From the cell containing the given text, extract its center point as [X, Y] coordinate. 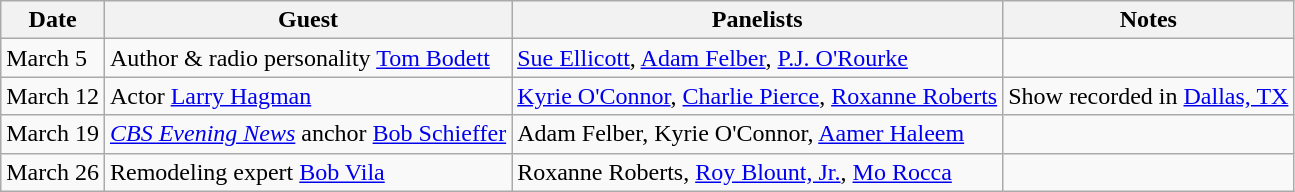
Notes [1148, 20]
Actor Larry Hagman [308, 96]
March 19 [53, 134]
Date [53, 20]
Roxanne Roberts, Roy Blount, Jr., Mo Rocca [758, 172]
Show recorded in Dallas, TX [1148, 96]
March 12 [53, 96]
March 26 [53, 172]
Kyrie O'Connor, Charlie Pierce, Roxanne Roberts [758, 96]
Guest [308, 20]
March 5 [53, 58]
Author & radio personality Tom Bodett [308, 58]
Panelists [758, 20]
Remodeling expert Bob Vila [308, 172]
CBS Evening News anchor Bob Schieffer [308, 134]
Adam Felber, Kyrie O'Connor, Aamer Haleem [758, 134]
Sue Ellicott, Adam Felber, P.J. O'Rourke [758, 58]
